Locate the cell with the specified text and output its (X, Y) center coordinate. 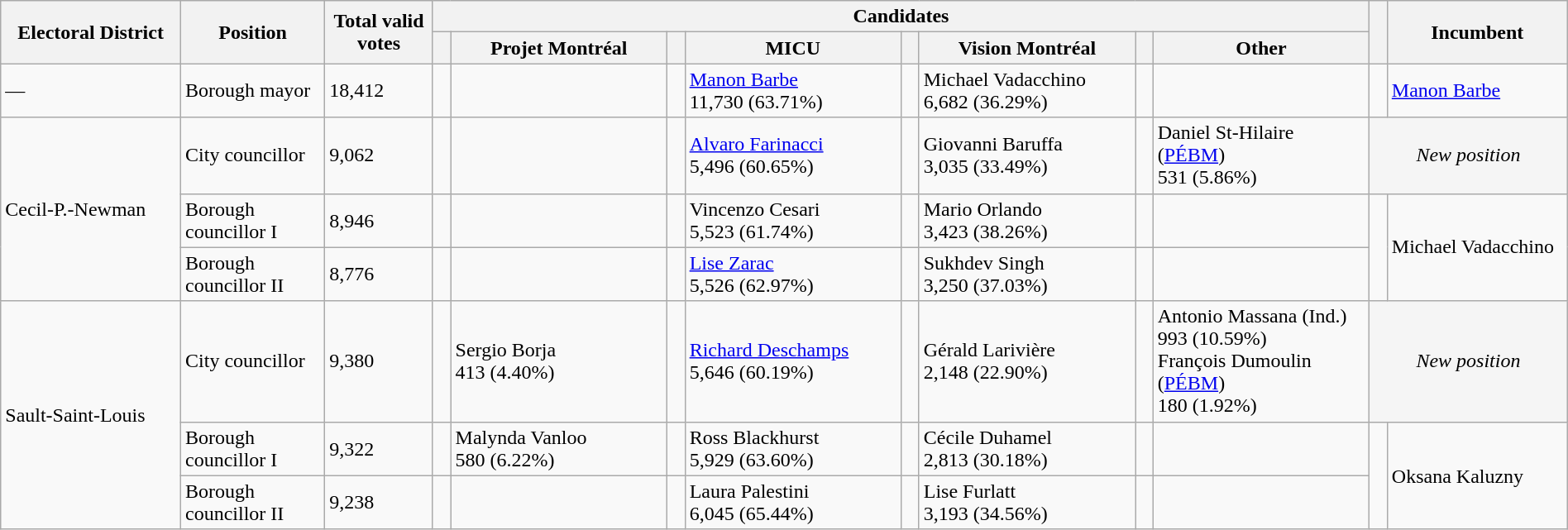
Sault-Saint-Louis (91, 415)
Lise Furlatt3,193 (34.56%) (1027, 503)
Richard Deschamps5,646 (60.19%) (792, 361)
Vision Montréal (1027, 48)
Michael Vadacchino (1477, 247)
Daniel St-Hilaire (PÉBM)531 (5.86%) (1260, 155)
Manon Barbe (1477, 91)
Manon Barbe11,730 (63.71%) (792, 91)
Electoral District (91, 32)
Gérald Larivière2,148 (22.90%) (1027, 361)
Borough mayor (253, 91)
MICU (792, 48)
Vincenzo Cesari5,523 (61.74%) (792, 220)
8,776 (379, 275)
Malynda Vanloo580 (6.22%) (559, 448)
Laura Palestini6,045 (65.44%) (792, 503)
Candidates (901, 17)
9,322 (379, 448)
9,238 (379, 503)
9,380 (379, 361)
Sukhdev Singh3,250 (37.03%) (1027, 275)
Incumbent (1477, 32)
Lise Zarac5,526 (62.97%) (792, 275)
Mario Orlando3,423 (38.26%) (1027, 220)
Michael Vadacchino6,682 (36.29%) (1027, 91)
— (91, 91)
Total valid votes (379, 32)
Giovanni Baruffa3,035 (33.49%) (1027, 155)
8,946 (379, 220)
18,412 (379, 91)
Projet Montréal (559, 48)
Alvaro Farinacci5,496 (60.65%) (792, 155)
9,062 (379, 155)
Oksana Kaluzny (1477, 475)
Position (253, 32)
Cecil-P.-Newman (91, 209)
Ross Blackhurst5,929 (63.60%) (792, 448)
Antonio Massana (Ind.)993 (10.59%)François Dumoulin (PÉBM)180 (1.92%) (1260, 361)
Cécile Duhamel2,813 (30.18%) (1027, 448)
Other (1260, 48)
Sergio Borja413 (4.40%) (559, 361)
